Find where the given text appears and provide that cell's center as [X, Y] coordinate. 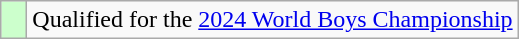
Qualified for the 2024 World Boys Championship [272, 20]
